Return [x, y] of the center of cell containing provided text 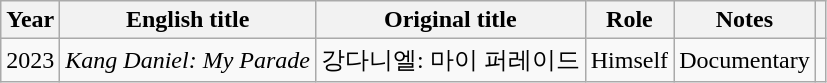
Role [629, 20]
Notes [745, 20]
Original title [450, 20]
Documentary [745, 60]
Kang Daniel: My Parade [188, 60]
Himself [629, 60]
English title [188, 20]
2023 [30, 60]
강다니엘: 마이 퍼레이드 [450, 60]
Year [30, 20]
